For the text-containing cell, return its midpoint in (x, y) coordinate format. 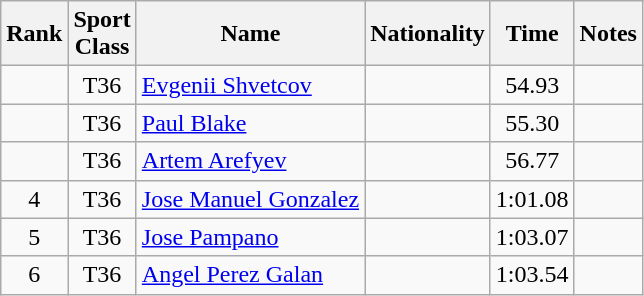
SportClass (102, 34)
56.77 (532, 161)
Jose Manuel Gonzalez (250, 199)
1:03.54 (532, 275)
Rank (34, 34)
Artem Arefyev (250, 161)
Evgenii Shvetcov (250, 85)
Jose Pampano (250, 237)
55.30 (532, 123)
Angel Perez Galan (250, 275)
1:01.08 (532, 199)
54.93 (532, 85)
6 (34, 275)
Time (532, 34)
Paul Blake (250, 123)
Notes (608, 34)
1:03.07 (532, 237)
5 (34, 237)
Nationality (428, 34)
Name (250, 34)
4 (34, 199)
